Output the [x, y] coordinate of the center of the cell containing the given text.  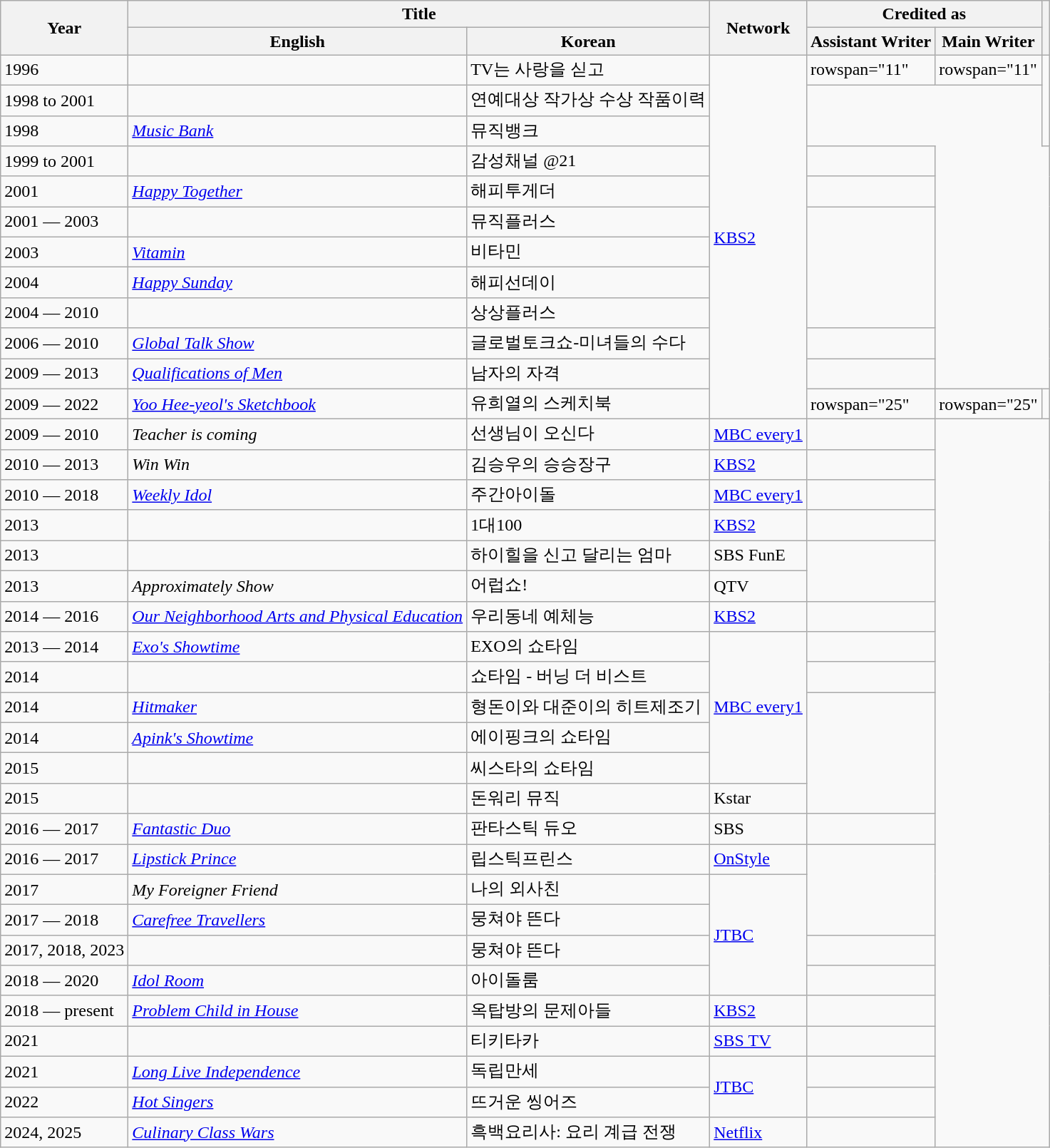
해피투게더 [589, 191]
Title [419, 14]
2022 [64, 1102]
선생님이 오신다 [589, 435]
SBS TV [758, 1041]
2009 — 2010 [64, 435]
2004 — 2010 [64, 312]
Exo's Showtime [298, 647]
Long Live Independence [298, 1071]
흑백요리사: 요리 계급 전쟁 [589, 1132]
뜨거운 씽어즈 [589, 1102]
씨스타의 쇼타임 [589, 769]
2018 — 2020 [64, 981]
Network [758, 28]
Main Writer [989, 41]
어럽쇼! [589, 586]
연예대상 작가상 수상 작품이력 [589, 100]
립스틱프린스 [589, 860]
2013 — 2014 [64, 647]
나의 외사친 [589, 890]
감성채널 @21 [589, 161]
Korean [589, 41]
2009 — 2022 [64, 404]
Yoo Hee-yeol's Sketchbook [298, 404]
돈워리 뮤직 [589, 799]
2010 — 2018 [64, 495]
SBS [758, 829]
2024, 2025 [64, 1132]
2017 — 2018 [64, 920]
Qualifications of Men [298, 374]
SBS FunE [758, 556]
2006 — 2010 [64, 344]
Year [64, 28]
뮤직뱅크 [589, 131]
Apink's Showtime [298, 737]
에이핑크의 쇼타임 [589, 737]
Teacher is coming [298, 435]
2018 — present [64, 1011]
Happy Sunday [298, 282]
2017, 2018, 2023 [64, 950]
판타스틱 듀오 [589, 829]
Culinary Class Wars [298, 1132]
Our Neighborhood Arts and Physical Education [298, 616]
2014 — 2016 [64, 616]
남자의 자격 [589, 374]
1999 to 2001 [64, 161]
Win Win [298, 465]
Happy Together [298, 191]
2017 [64, 890]
Weekly Idol [298, 495]
우리동네 예체능 [589, 616]
1996 [64, 70]
Credited as [924, 14]
독립만세 [589, 1071]
English [298, 41]
2003 [64, 252]
아이돌룸 [589, 981]
해피선데이 [589, 282]
뮤직플러스 [589, 222]
글로벌토크쇼-미녀들의 수다 [589, 344]
QTV [758, 586]
Netflix [758, 1132]
2001 — 2003 [64, 222]
비타민 [589, 252]
Carefree Travellers [298, 920]
2010 — 2013 [64, 465]
2001 [64, 191]
Hot Singers [298, 1102]
하이힐을 신고 달리는 엄마 [589, 556]
Global Talk Show [298, 344]
주간아이돌 [589, 495]
쇼타임 - 버닝 더 비스트 [589, 677]
Assistant Writer [870, 41]
김승우의 승승장구 [589, 465]
Problem Child in House [298, 1011]
OnStyle [758, 860]
상상플러스 [589, 312]
Lipstick Prince [298, 860]
TV는 사랑을 싣고 [589, 70]
1998 [64, 131]
티키타카 [589, 1041]
Vitamin [298, 252]
Hitmaker [298, 707]
My Foreigner Friend [298, 890]
Music Bank [298, 131]
Idol Room [298, 981]
옥탑방의 문제아들 [589, 1011]
1998 to 2001 [64, 100]
유희열의 스케치북 [589, 404]
1대100 [589, 525]
2009 — 2013 [64, 374]
EXO의 쇼타임 [589, 647]
Approximately Show [298, 586]
Kstar [758, 799]
2004 [64, 282]
Fantastic Duo [298, 829]
형돈이와 대준이의 히트제조기 [589, 707]
